Return the [X, Y] coordinate for the center point of the cell that contains the specified text.  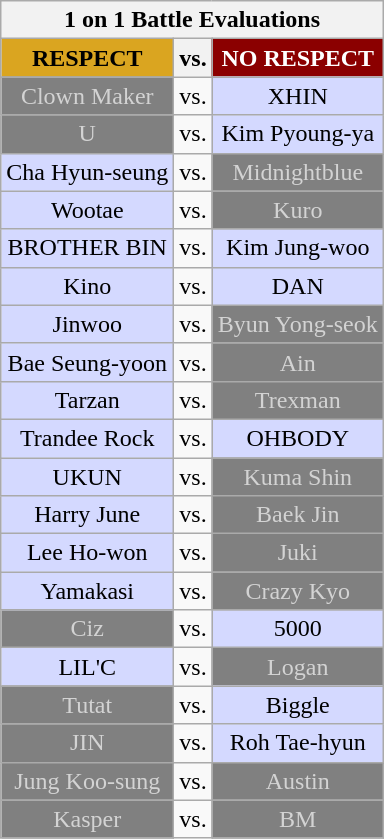
BM [298, 819]
Tutat [88, 705]
Jung Koo-sung [88, 781]
BROTHER BIN [88, 248]
Wootae [88, 210]
Juki [298, 553]
U [88, 134]
Midnightblue [298, 172]
Byun Yong-seok [298, 324]
Kim Pyoung-ya [298, 134]
Kino [88, 286]
Ciz [88, 629]
JIN [88, 743]
Harry June [88, 515]
5000 [298, 629]
Biggle [298, 705]
1 on 1 Battle Evaluations [192, 20]
LIL'C [88, 667]
XHIN [298, 96]
Yamakasi [88, 591]
UKUN [88, 477]
DAN [298, 286]
Logan [298, 667]
Kuro [298, 210]
NO RESPECT [298, 58]
Bae Seung-yoon [88, 362]
Trandee Rock [88, 438]
Austin [298, 781]
Lee Ho-won [88, 553]
Kasper [88, 819]
Roh Tae-hyun [298, 743]
Clown Maker [88, 96]
Jinwoo [88, 324]
Tarzan [88, 400]
OHBODY [298, 438]
Kuma Shin [298, 477]
Trexman [298, 400]
Cha Hyun-seung [88, 172]
RESPECT [88, 58]
Baek Jin [298, 515]
Kim Jung-woo [298, 248]
Crazy Kyo [298, 591]
Ain [298, 362]
